Detect which cell encompasses the target text, then output its [X, Y] center coordinate. 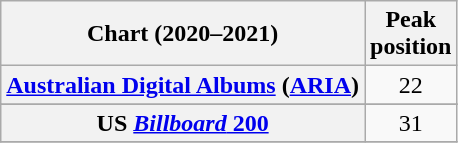
Australian Digital Albums (ARIA) [183, 85]
31 [411, 123]
22 [411, 85]
Chart (2020–2021) [183, 34]
Peakposition [411, 34]
US Billboard 200 [183, 123]
